Pinpoint the cell where the given text exists, returning its [x, y] midpoint coordinate. 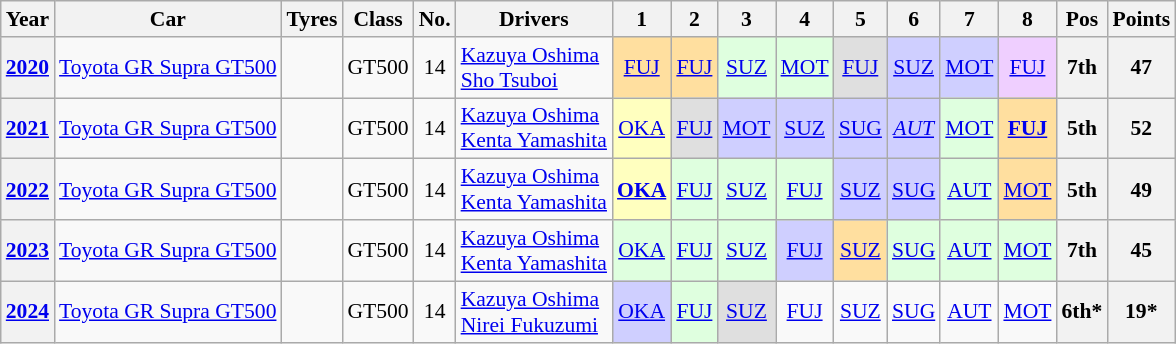
2023 [28, 250]
Points [1141, 19]
2 [694, 19]
2021 [28, 128]
Drivers [534, 19]
47 [1141, 68]
Tyres [312, 19]
Kazuya Oshima Sho Tsuboi [534, 68]
Pos [1082, 19]
Kazuya Oshima Nirei Fukuzumi [534, 312]
52 [1141, 128]
2022 [28, 190]
Class [378, 19]
19* [1141, 312]
6th* [1082, 312]
2020 [28, 68]
2024 [28, 312]
6 [914, 19]
No. [435, 19]
3 [746, 19]
4 [805, 19]
7 [969, 19]
Year [28, 19]
5 [860, 19]
Car [168, 19]
1 [642, 19]
8 [1027, 19]
45 [1141, 250]
49 [1141, 190]
